Return the [X, Y] coordinate for the center point of the cell that contains the specified text.  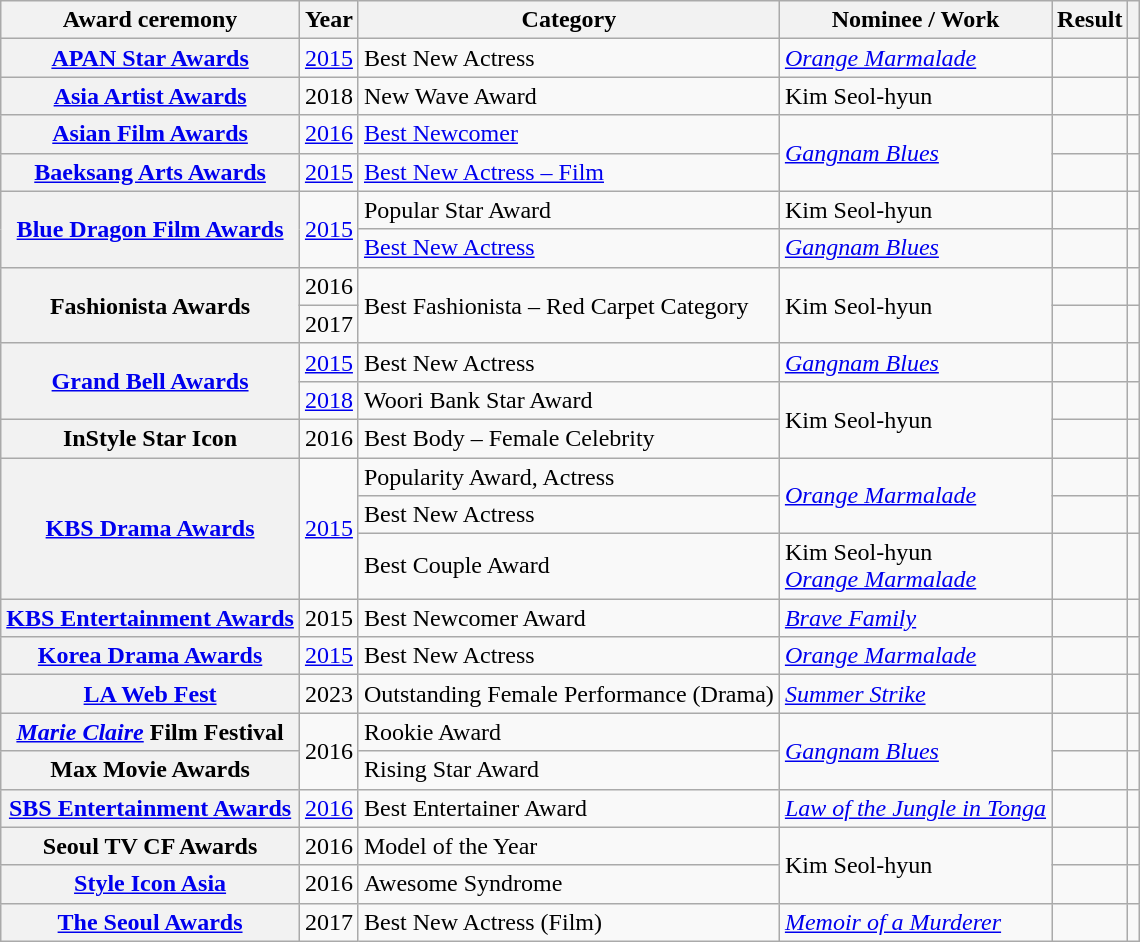
Asia Artist Awards [150, 96]
Memoir of a Murderer [915, 922]
Woori Bank Star Award [568, 400]
Rookie Award [568, 732]
Popular Star Award [568, 210]
APAN Star Awards [150, 58]
Award ceremony [150, 20]
Fashionista Awards [150, 305]
KBS Drama Awards [150, 528]
Brave Family [915, 618]
Year [328, 20]
Baeksang Arts Awards [150, 172]
The Seoul Awards [150, 922]
Blue Dragon Film Awards [150, 229]
Max Movie Awards [150, 770]
Korea Drama Awards [150, 656]
Result [1090, 20]
Law of the Jungle in Tonga [915, 808]
Marie Claire Film Festival [150, 732]
Rising Star Award [568, 770]
Asian Film Awards [150, 134]
Awesome Syndrome [568, 884]
Category [568, 20]
Best New Actress – Film [568, 172]
Best Body – Female Celebrity [568, 438]
Best Entertainer Award [568, 808]
Best Newcomer Award [568, 618]
Style Icon Asia [150, 884]
New Wave Award [568, 96]
Best New Actress (Film) [568, 922]
Best Couple Award [568, 566]
Outstanding Female Performance (Drama) [568, 694]
Best Newcomer [568, 134]
KBS Entertainment Awards [150, 618]
SBS Entertainment Awards [150, 808]
Grand Bell Awards [150, 381]
LA Web Fest [150, 694]
Kim Seol-hyun Orange Marmalade [915, 566]
Summer Strike [915, 694]
Seoul TV CF Awards [150, 846]
Best Fashionista – Red Carpet Category [568, 305]
2023 [328, 694]
Nominee / Work [915, 20]
Popularity Award, Actress [568, 477]
InStyle Star Icon [150, 438]
Model of the Year [568, 846]
